Pinpoint the cell where the given text exists, returning its [X, Y] midpoint coordinate. 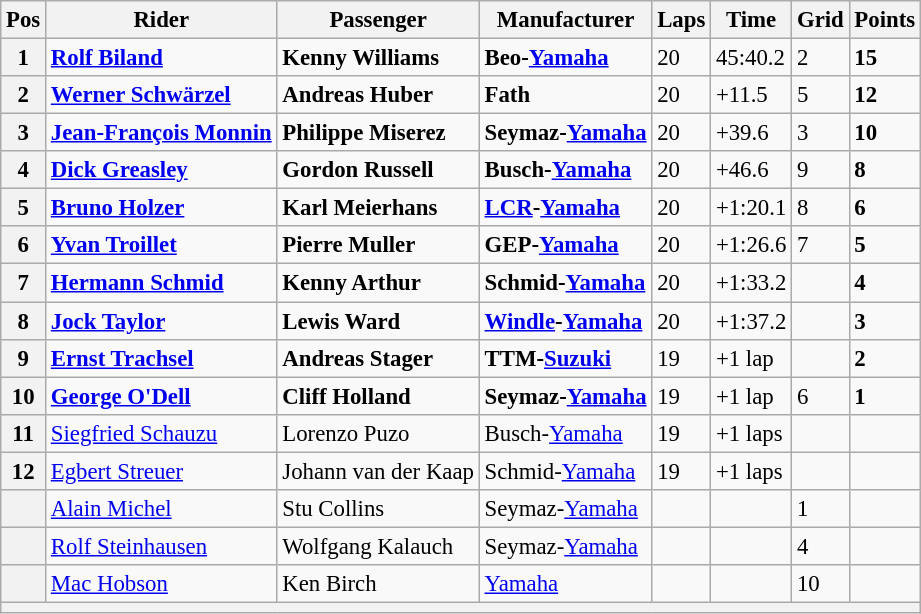
15 [884, 58]
Rider [162, 20]
Time [752, 20]
George O'Dell [162, 396]
45:40.2 [752, 58]
Ernst Trachsel [162, 358]
Points [884, 20]
Lorenzo Puzo [378, 433]
Johann van der Kaap [378, 471]
Pos [24, 20]
Karl Meierhans [378, 208]
Andreas Huber [378, 95]
Dick Greasley [162, 170]
Windle-Yamaha [566, 321]
Grid [820, 20]
+1:26.6 [752, 245]
Ken Birch [378, 584]
+1:37.2 [752, 321]
Siegfried Schauzu [162, 433]
+1:20.1 [752, 208]
Pierre Muller [378, 245]
11 [24, 433]
Andreas Stager [378, 358]
Yvan Troillet [162, 245]
Mac Hobson [162, 584]
+39.6 [752, 133]
Jock Taylor [162, 321]
Stu Collins [378, 509]
Manufacturer [566, 20]
Bruno Holzer [162, 208]
Wolfgang Kalauch [378, 546]
Lewis Ward [378, 321]
Laps [682, 20]
Alain Michel [162, 509]
Kenny Arthur [378, 283]
Hermann Schmid [162, 283]
Kenny Williams [378, 58]
Jean-François Monnin [162, 133]
GEP-Yamaha [566, 245]
Cliff Holland [378, 396]
Rolf Biland [162, 58]
LCR-Yamaha [566, 208]
Fath [566, 95]
Egbert Streuer [162, 471]
TTM-Suzuki [566, 358]
Gordon Russell [378, 170]
Passenger [378, 20]
Werner Schwärzel [162, 95]
+46.6 [752, 170]
Rolf Steinhausen [162, 546]
+1:33.2 [752, 283]
+11.5 [752, 95]
Yamaha [566, 584]
Beo-Yamaha [566, 58]
Philippe Miserez [378, 133]
